Determine the [x, y] coordinate at the center of the cell enclosing the given text.  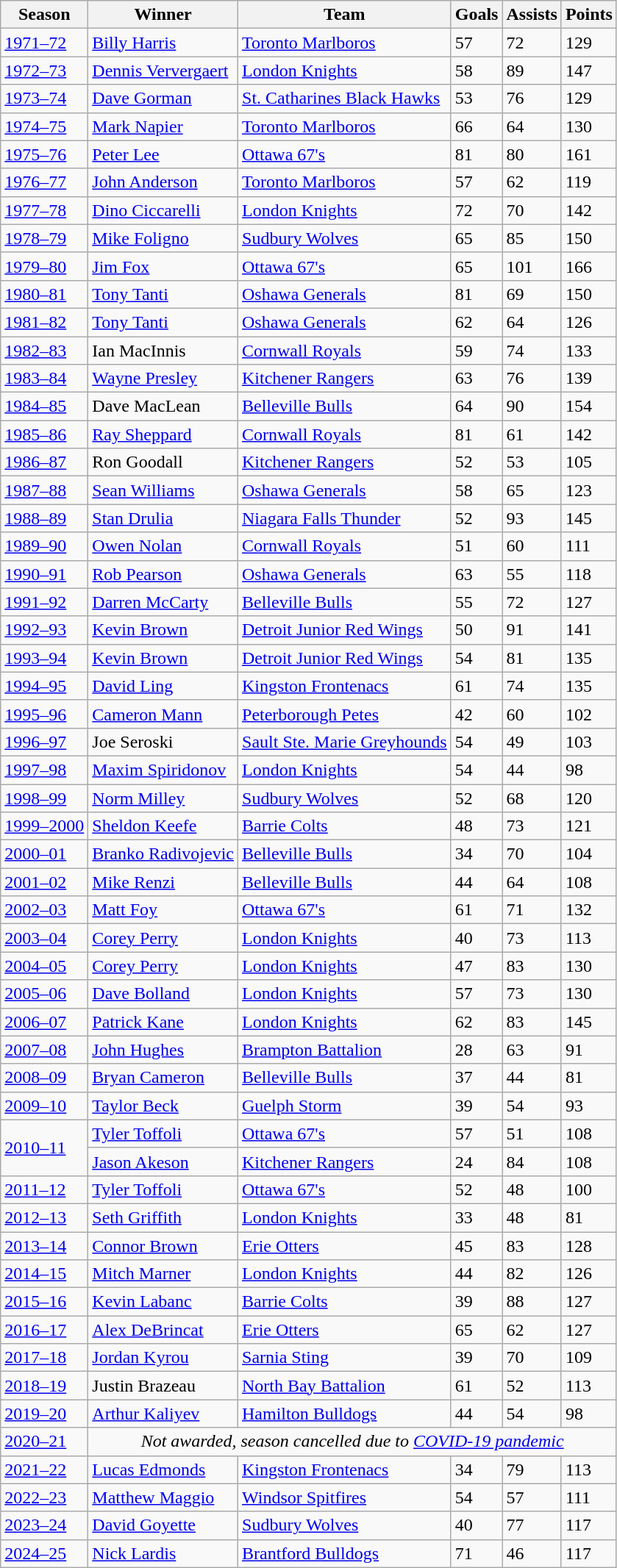
1995–96 [44, 714]
Seth Griffith [163, 1217]
Matthew Maggio [163, 1497]
66 [477, 126]
John Hughes [163, 1050]
166 [588, 266]
Mike Renzi [163, 882]
90 [532, 407]
Windsor Spitfires [345, 1497]
1978–79 [44, 238]
Matt Foy [163, 910]
49 [532, 742]
David Ling [163, 686]
Peter Lee [163, 154]
Justin Brazeau [163, 1386]
2002–03 [44, 910]
2018–19 [44, 1386]
Dave Bolland [163, 994]
Assists [532, 15]
Owen Nolan [163, 546]
2024–25 [44, 1553]
2021–22 [44, 1469]
Bryan Cameron [163, 1078]
Norm Milley [163, 798]
Dave MacLean [163, 407]
1975–76 [44, 154]
Wayne Presley [163, 379]
103 [588, 742]
1989–90 [44, 546]
1980–81 [44, 294]
Jim Fox [163, 266]
Season [44, 15]
47 [477, 966]
37 [477, 1078]
Brantford Bulldogs [345, 1553]
59 [477, 351]
Hamilton Bulldogs [345, 1414]
121 [588, 826]
1990–91 [44, 574]
2019–20 [44, 1414]
Kevin Labanc [163, 1302]
1972–73 [44, 71]
Ray Sheppard [163, 434]
Cameron Mann [163, 714]
Taylor Beck [163, 1106]
Team [345, 15]
Patrick Kane [163, 1022]
Winner [163, 15]
1984–85 [44, 407]
45 [477, 1246]
Mark Napier [163, 126]
2001–02 [44, 882]
84 [532, 1161]
2006–07 [44, 1022]
2005–06 [44, 994]
102 [588, 714]
118 [588, 574]
120 [588, 798]
Guelph Storm [345, 1106]
1987–88 [44, 490]
154 [588, 407]
82 [532, 1274]
109 [588, 1358]
68 [532, 798]
1996–97 [44, 742]
Niagara Falls Thunder [345, 518]
2015–16 [44, 1302]
Mike Foligno [163, 238]
79 [532, 1469]
1986–87 [44, 462]
Goals [477, 15]
Joe Seroski [163, 742]
1991–92 [44, 602]
1981–82 [44, 322]
42 [477, 714]
Dino Ciccarelli [163, 210]
1994–95 [44, 686]
141 [588, 630]
Jordan Kyrou [163, 1358]
Sheldon Keefe [163, 826]
Sault Ste. Marie Greyhounds [345, 742]
Nick Lardis [163, 1553]
2011–12 [44, 1189]
1985–86 [44, 434]
2016–17 [44, 1330]
161 [588, 154]
123 [588, 490]
1992–93 [44, 630]
2003–04 [44, 938]
Arthur Kaliyev [163, 1414]
Sean Williams [163, 490]
Billy Harris [163, 43]
1974–75 [44, 126]
Sarnia Sting [345, 1358]
2023–24 [44, 1525]
2014–15 [44, 1274]
2009–10 [44, 1106]
1973–74 [44, 99]
Rob Pearson [163, 574]
Dave Gorman [163, 99]
St. Catharines Black Hawks [345, 99]
1998–99 [44, 798]
119 [588, 182]
Alex DeBrincat [163, 1330]
1979–80 [44, 266]
1971–72 [44, 43]
50 [477, 630]
Ron Goodall [163, 462]
1997–98 [44, 770]
24 [477, 1161]
69 [532, 294]
Stan Drulia [163, 518]
28 [477, 1050]
Branko Radivojevic [163, 854]
104 [588, 854]
128 [588, 1246]
David Goyette [163, 1525]
2017–18 [44, 1358]
133 [588, 351]
2012–13 [44, 1217]
Jason Akeson [163, 1161]
2013–14 [44, 1246]
Ian MacInnis [163, 351]
2007–08 [44, 1050]
2020–21 [44, 1442]
Brampton Battalion [345, 1050]
33 [477, 1217]
Maxim Spiridonov [163, 770]
147 [588, 71]
Mitch Marner [163, 1274]
77 [532, 1525]
139 [588, 379]
2004–05 [44, 966]
Connor Brown [163, 1246]
100 [588, 1189]
46 [532, 1553]
1977–78 [44, 210]
Lucas Edmonds [163, 1469]
2000–01 [44, 854]
101 [532, 266]
1999–2000 [44, 826]
1988–89 [44, 518]
88 [532, 1302]
2008–09 [44, 1078]
2010–11 [44, 1148]
1983–84 [44, 379]
Dennis Ververgaert [163, 71]
1976–77 [44, 182]
105 [588, 462]
85 [532, 238]
1982–83 [44, 351]
North Bay Battalion [345, 1386]
John Anderson [163, 182]
2022–23 [44, 1497]
89 [532, 71]
132 [588, 910]
Darren McCarty [163, 602]
1993–94 [44, 658]
Peterborough Petes [345, 714]
80 [532, 154]
Points [588, 15]
Not awarded, season cancelled due to COVID-19 pandemic [353, 1442]
